Return [x, y] of the center of cell containing provided text 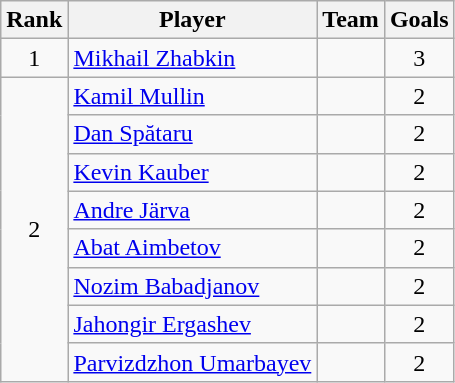
Abat Aimbetov [192, 248]
Goals [419, 20]
3 [419, 58]
Nozim Babadjanov [192, 286]
Kamil Mullin [192, 96]
Rank [34, 20]
Kevin Kauber [192, 172]
Team [351, 20]
Dan Spătaru [192, 134]
Parvizdzhon Umarbayev [192, 362]
Jahongir Ergashev [192, 324]
Mikhail Zhabkin [192, 58]
Player [192, 20]
1 [34, 58]
Andre Järva [192, 210]
